Detect which cell encompasses the target text, then output its (X, Y) center coordinate. 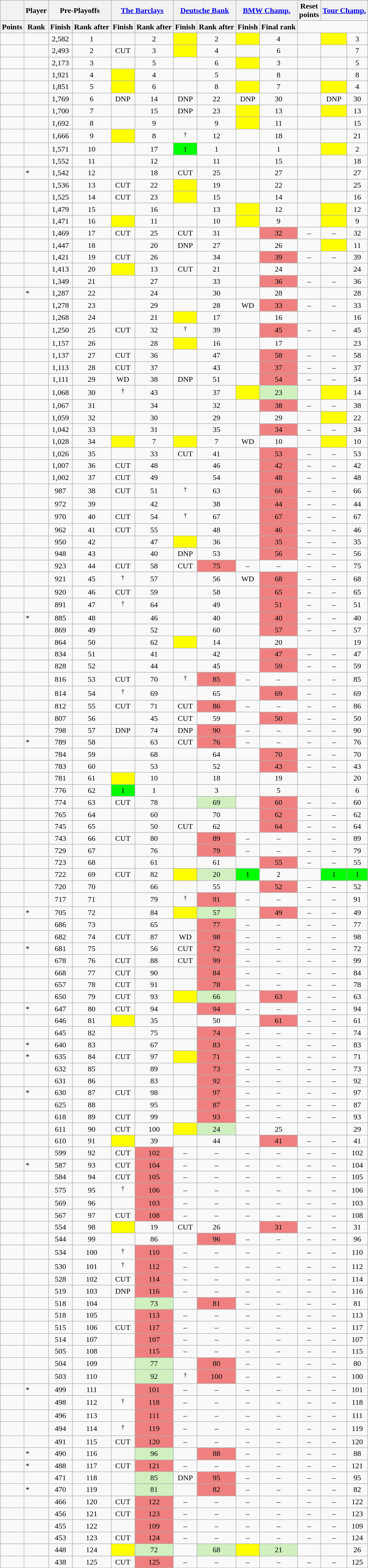
1,026 (61, 453)
1,059 (61, 417)
Points (12, 27)
678 (61, 961)
456 (61, 1514)
1,111 (61, 380)
774 (61, 802)
534 (61, 1252)
1,469 (61, 233)
Resetpoints (309, 11)
987 (61, 491)
569 (61, 1203)
BMW Champ. (267, 11)
470 (61, 1490)
2,493 (61, 51)
Deutsche Bank (204, 11)
490 (61, 1454)
723 (61, 862)
Rank (36, 27)
499 (61, 1390)
640 (61, 1045)
The Barclays (142, 11)
1,278 (61, 305)
1,002 (61, 478)
530 (61, 1266)
1,700 (61, 111)
720 (61, 887)
1,525 (61, 197)
630 (61, 1093)
1,552 (61, 161)
781 (61, 778)
1,447 (61, 245)
681 (61, 949)
453 (61, 1538)
631 (61, 1081)
1,851 (61, 87)
503 (61, 1377)
729 (61, 850)
519 (61, 1291)
610 (61, 1141)
528 (61, 1279)
455 (61, 1526)
2,173 (61, 63)
657 (61, 985)
686 (61, 925)
869 (61, 630)
807 (61, 718)
611 (61, 1129)
505 (61, 1351)
488 (61, 1466)
645 (61, 1033)
650 (61, 997)
498 (61, 1403)
1,692 (61, 123)
885 (61, 618)
625 (61, 1105)
632 (61, 1069)
1,137 (61, 355)
948 (61, 554)
1,250 (61, 330)
1,542 (61, 173)
970 (61, 517)
1,113 (61, 368)
466 (61, 1502)
1,413 (61, 269)
816 (61, 679)
717 (61, 900)
567 (61, 1215)
668 (61, 973)
1,421 (61, 257)
438 (61, 1562)
1,479 (61, 209)
Tour Champ. (344, 11)
647 (61, 1009)
1,536 (61, 185)
471 (61, 1478)
491 (61, 1442)
920 (61, 592)
891 (61, 605)
587 (61, 1165)
514 (61, 1339)
646 (61, 1021)
494 (61, 1428)
584 (61, 1177)
923 (61, 566)
2,582 (61, 39)
1,287 (61, 293)
962 (61, 530)
828 (61, 666)
544 (61, 1239)
682 (61, 937)
Pre-Playoffs (80, 11)
765 (61, 814)
496 (61, 1415)
950 (61, 542)
575 (61, 1190)
1,042 (61, 429)
776 (61, 790)
1,007 (61, 466)
1,157 (61, 343)
784 (61, 754)
834 (61, 654)
618 (61, 1117)
1,921 (61, 75)
722 (61, 875)
1,068 (61, 393)
789 (61, 742)
554 (61, 1227)
921 (61, 579)
864 (61, 642)
705 (61, 913)
972 (61, 504)
783 (61, 766)
798 (61, 730)
1,028 (61, 441)
515 (61, 1327)
599 (61, 1153)
1,349 (61, 281)
814 (61, 693)
504 (61, 1363)
1,769 (61, 99)
743 (61, 838)
Final rank (279, 27)
448 (61, 1550)
745 (61, 826)
1,571 (61, 149)
1,067 (61, 405)
1,268 (61, 317)
Player (36, 11)
812 (61, 706)
1,666 (61, 136)
1,471 (61, 221)
635 (61, 1057)
